For the text-containing cell, return its midpoint in [x, y] coordinate format. 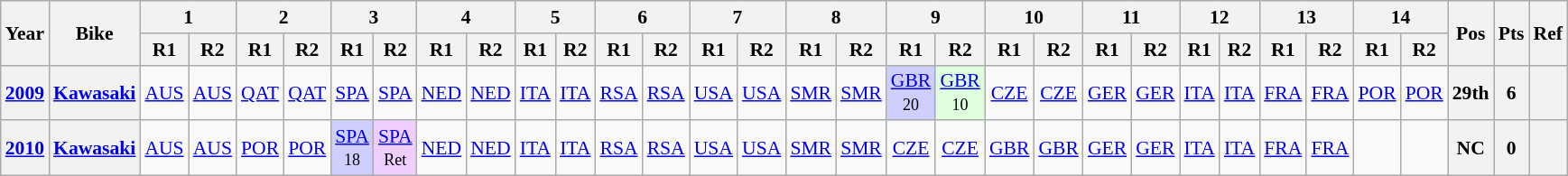
7 [738, 17]
10 [1035, 17]
29th [1471, 92]
GBR 20 [912, 92]
12 [1219, 17]
1 [188, 17]
GBR 10 [960, 92]
Pts [1511, 32]
NC [1471, 148]
4 [466, 17]
SPARet [395, 148]
14 [1400, 17]
Pos [1471, 32]
5 [556, 17]
Year [25, 32]
9 [935, 17]
2 [283, 17]
Bike [94, 32]
3 [374, 17]
2010 [25, 148]
0 [1511, 148]
SPA18 [352, 148]
2009 [25, 92]
11 [1132, 17]
13 [1306, 17]
8 [836, 17]
Ref [1548, 32]
